Capture the cell that displays the provided text and extract its [X, Y] central coordinate. 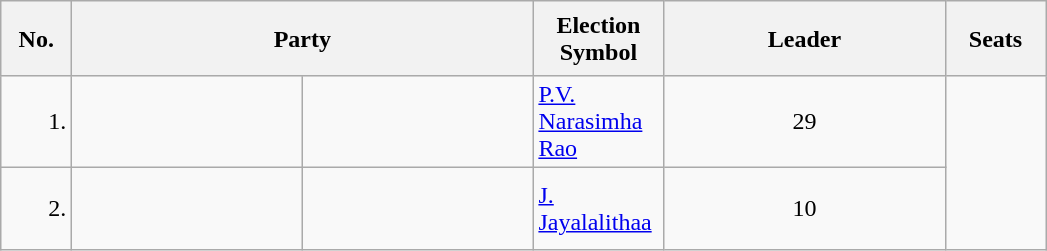
No. [36, 38]
2. [36, 209]
J. Jayalalithaa [598, 209]
Election Symbol [598, 38]
P.V. Narasimha Rao [598, 122]
Seats [996, 38]
10 [804, 209]
Leader [804, 38]
1. [36, 122]
Party [302, 38]
29 [804, 122]
